Determine the [X, Y] coordinate at the center of the cell enclosing the given text.  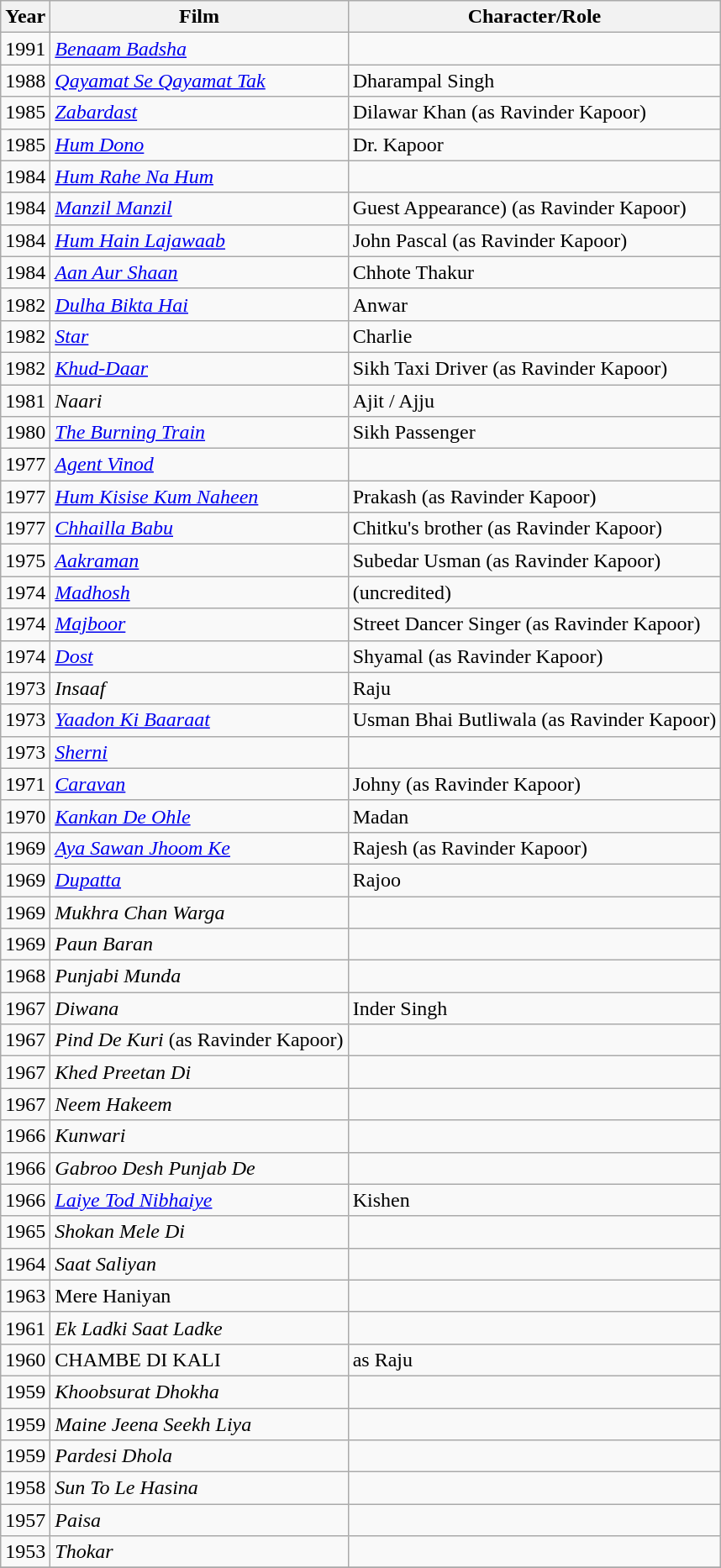
Madhosh [199, 592]
Sherni [199, 752]
Aan Aur Shaan [199, 272]
Mukhra Chan Warga [199, 912]
The Burning Train [199, 433]
Johny (as Ravinder Kapoor) [534, 784]
Dilawar Khan (as Ravinder Kapoor) [534, 113]
Maine Jeena Seekh Liya [199, 1424]
Hum Hain Lajawaab [199, 240]
Character/Role [534, 17]
Khed Preetan Di [199, 1072]
Dr. Kapoor [534, 145]
1991 [25, 49]
Kishen [534, 1200]
Hum Kisise Kum Naheen [199, 497]
Dulha Bikta Hai [199, 304]
Inder Singh [534, 1008]
1988 [25, 81]
Chhote Thakur [534, 272]
Hum Rahe Na Hum [199, 176]
Aya Sawan Jhoom Ke [199, 848]
Usman Bhai Butliwala (as Ravinder Kapoor) [534, 720]
Insaaf [199, 688]
Qayamat Se Qayamat Tak [199, 81]
Rajoo [534, 880]
Street Dancer Singer (as Ravinder Kapoor) [534, 624]
Saat Saliyan [199, 1264]
Thokar [199, 1552]
Sun To Le Hasina [199, 1488]
Khud-Daar [199, 368]
Kankan De Ohle [199, 816]
Shokan Mele Di [199, 1232]
Caravan [199, 784]
Ajit / Ajju [534, 401]
Pardesi Dhola [199, 1456]
Paun Baran [199, 944]
Aakraman [199, 560]
1964 [25, 1264]
Neem Hakeem [199, 1104]
Agent Vinod [199, 465]
Madan [534, 816]
Dharampal Singh [534, 81]
Chitku's brother (as Ravinder Kapoor) [534, 529]
1958 [25, 1488]
1975 [25, 560]
1970 [25, 816]
1980 [25, 433]
Pind De Kuri (as Ravinder Kapoor) [199, 1040]
1965 [25, 1232]
1971 [25, 784]
Laiye Tod Nibhaiye [199, 1200]
1957 [25, 1520]
Shyamal (as Ravinder Kapoor) [534, 656]
Star [199, 336]
Sikh Taxi Driver (as Ravinder Kapoor) [534, 368]
Mere Haniyan [199, 1296]
Naari [199, 401]
1963 [25, 1296]
Charlie [534, 336]
Rajesh (as Ravinder Kapoor) [534, 848]
CHAMBE DI KALI [199, 1360]
Punjabi Munda [199, 976]
Khoobsurat Dhokha [199, 1392]
Anwar [534, 304]
Yaadon Ki Baaraat [199, 720]
Benaam Badsha [199, 49]
Year [25, 17]
as Raju [534, 1360]
Ek Ladki Saat Ladke [199, 1328]
Manzil Manzil [199, 208]
Sikh Passenger [534, 433]
1981 [25, 401]
John Pascal (as Ravinder Kapoor) [534, 240]
Gabroo Desh Punjab De [199, 1168]
Kunwari [199, 1136]
1968 [25, 976]
Hum Dono [199, 145]
1961 [25, 1328]
Subedar Usman (as Ravinder Kapoor) [534, 560]
Paisa [199, 1520]
Film [199, 17]
(uncredited) [534, 592]
Chhailla Babu [199, 529]
Dupatta [199, 880]
Dost [199, 656]
Zabardast [199, 113]
1953 [25, 1552]
Diwana [199, 1008]
1960 [25, 1360]
Raju [534, 688]
Prakash (as Ravinder Kapoor) [534, 497]
Majboor [199, 624]
Guest Appearance) (as Ravinder Kapoor) [534, 208]
